Return (X, Y) of the center of cell containing provided text 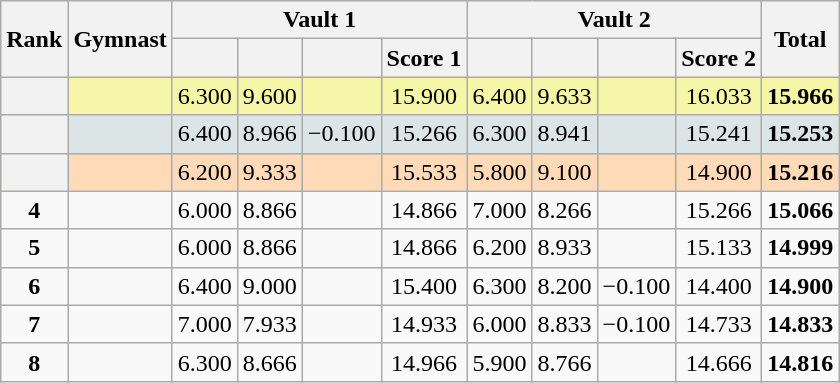
15.400 (424, 286)
14.733 (719, 324)
8.966 (270, 134)
8.933 (564, 248)
8.941 (564, 134)
15.533 (424, 172)
14.833 (800, 324)
9.333 (270, 172)
14.966 (424, 362)
4 (34, 210)
8 (34, 362)
14.400 (719, 286)
5.900 (500, 362)
8.266 (564, 210)
7 (34, 324)
15.253 (800, 134)
8.666 (270, 362)
14.666 (719, 362)
Vault 1 (320, 20)
15.133 (719, 248)
5.800 (500, 172)
Gymnast (120, 39)
15.216 (800, 172)
6 (34, 286)
Rank (34, 39)
9.600 (270, 96)
Score 2 (719, 58)
5 (34, 248)
16.033 (719, 96)
8.766 (564, 362)
15.241 (719, 134)
15.900 (424, 96)
8.200 (564, 286)
Total (800, 39)
14.816 (800, 362)
9.000 (270, 286)
8.833 (564, 324)
14.999 (800, 248)
9.633 (564, 96)
14.933 (424, 324)
7.933 (270, 324)
15.966 (800, 96)
9.100 (564, 172)
Score 1 (424, 58)
15.066 (800, 210)
Vault 2 (614, 20)
